Output the [x, y] coordinate of the center of the cell containing the given text.  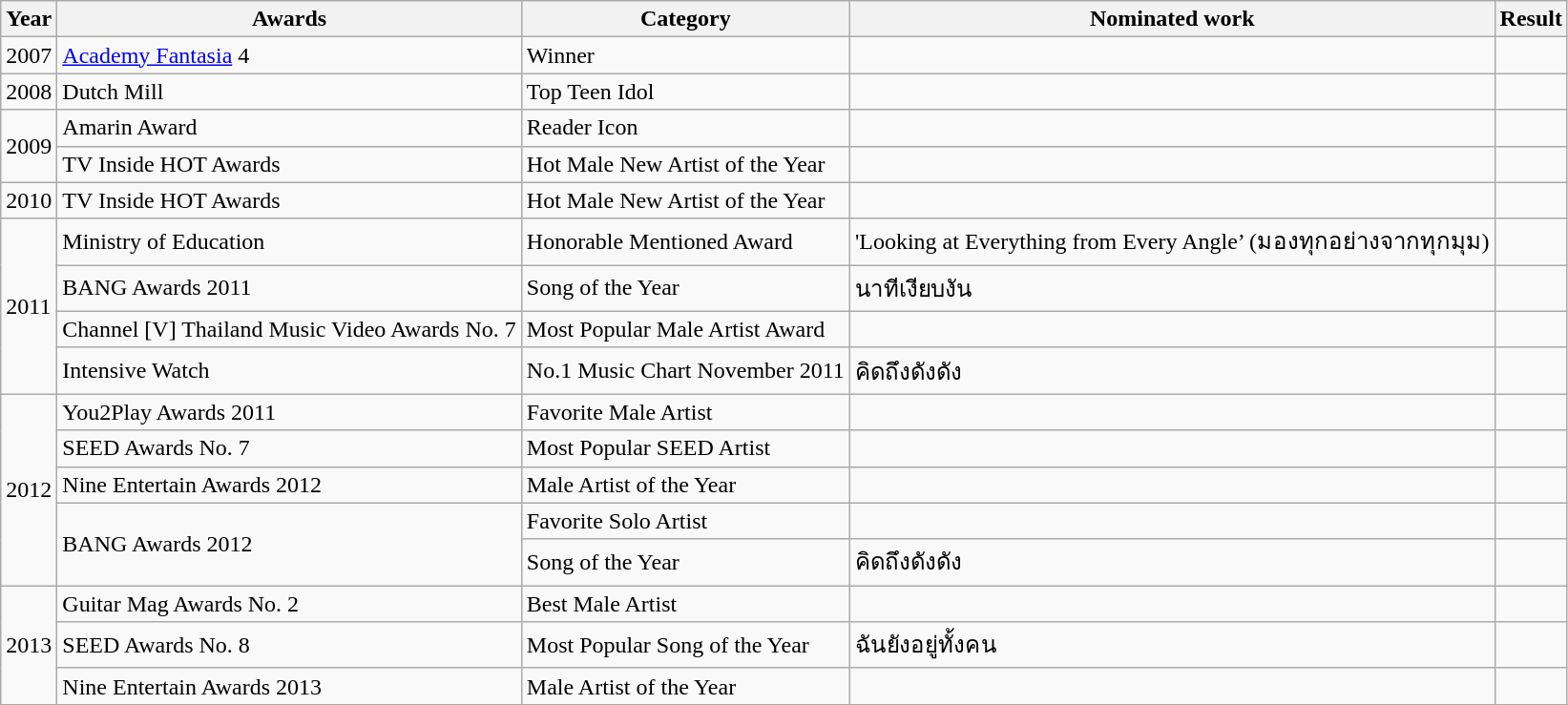
SEED Awards No. 8 [289, 645]
Most Popular SEED Artist [685, 448]
Nine Entertain Awards 2012 [289, 485]
Ministry of Education [289, 242]
Nominated work [1172, 19]
Year [29, 19]
ฉันยังอยู่ทั้งคน [1172, 645]
Best Male Artist [685, 604]
Reader Icon [685, 128]
Academy Fantasia 4 [289, 55]
Category [685, 19]
2013 [29, 645]
Favorite Male Artist [685, 412]
Top Teen Idol [685, 92]
2007 [29, 55]
Intensive Watch [289, 370]
Most Popular Song of the Year [685, 645]
Nine Entertain Awards 2013 [289, 686]
Favorite Solo Artist [685, 521]
นาทีเงียบงัน [1172, 288]
BANG Awards 2011 [289, 288]
2009 [29, 146]
2011 [29, 306]
BANG Awards 2012 [289, 544]
Result [1531, 19]
Winner [685, 55]
Most Popular Male Artist Award [685, 329]
You2Play Awards 2011 [289, 412]
2008 [29, 92]
Dutch Mill [289, 92]
Awards [289, 19]
Guitar Mag Awards No. 2 [289, 604]
SEED Awards No. 7 [289, 448]
No.1 Music Chart November 2011 [685, 370]
2010 [29, 200]
Channel [V] Thailand Music Video Awards No. 7 [289, 329]
Amarin Award [289, 128]
Honorable Mentioned Award [685, 242]
'Looking at Everything from Every Angle’ (มองทุกอย่างจากทุกมุม) [1172, 242]
2012 [29, 490]
